Return (x, y) of the center of cell containing provided text 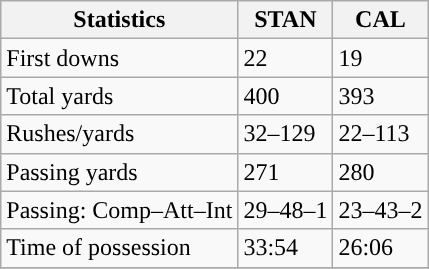
Passing: Comp–Att–Int (120, 210)
19 (380, 58)
First downs (120, 58)
23–43–2 (380, 210)
Time of possession (120, 248)
26:06 (380, 248)
393 (380, 96)
32–129 (286, 134)
Statistics (120, 20)
280 (380, 172)
Rushes/yards (120, 134)
Passing yards (120, 172)
22–113 (380, 134)
CAL (380, 20)
Total yards (120, 96)
271 (286, 172)
400 (286, 96)
29–48–1 (286, 210)
22 (286, 58)
STAN (286, 20)
33:54 (286, 248)
